From the cell containing the given text, extract its center point as [x, y] coordinate. 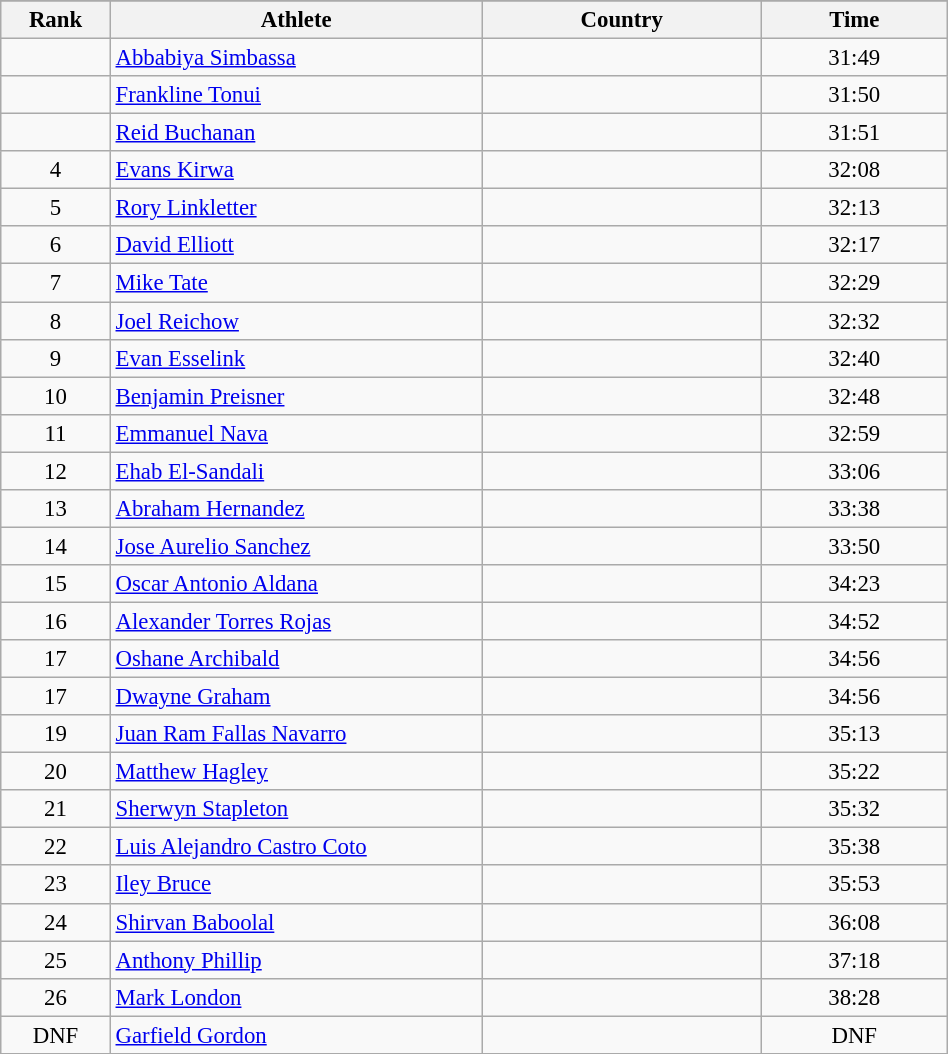
Ehab El-Sandali [296, 471]
19 [56, 734]
Dwayne Graham [296, 697]
38:28 [854, 997]
32:17 [854, 245]
12 [56, 471]
33:06 [854, 471]
32:59 [854, 433]
34:52 [854, 621]
Evan Esselink [296, 358]
David Elliott [296, 245]
10 [56, 396]
24 [56, 922]
31:49 [854, 58]
32:29 [854, 283]
Abbabiya Simbassa [296, 58]
Reid Buchanan [296, 133]
5 [56, 208]
Sherwyn Stapleton [296, 809]
Oscar Antonio Aldana [296, 584]
Benjamin Preisner [296, 396]
Mike Tate [296, 283]
11 [56, 433]
15 [56, 584]
33:50 [854, 546]
4 [56, 170]
35:22 [854, 772]
31:51 [854, 133]
Oshane Archibald [296, 659]
Abraham Hernandez [296, 509]
8 [56, 321]
Shirvan Baboolal [296, 922]
25 [56, 960]
32:08 [854, 170]
7 [56, 283]
9 [56, 358]
6 [56, 245]
32:13 [854, 208]
33:38 [854, 509]
20 [56, 772]
22 [56, 847]
Time [854, 20]
Alexander Torres Rojas [296, 621]
Evans Kirwa [296, 170]
Jose Aurelio Sanchez [296, 546]
Iley Bruce [296, 885]
13 [56, 509]
16 [56, 621]
32:48 [854, 396]
34:23 [854, 584]
Country [622, 20]
Mark London [296, 997]
Rank [56, 20]
21 [56, 809]
31:50 [854, 95]
32:40 [854, 358]
35:38 [854, 847]
36:08 [854, 922]
35:53 [854, 885]
Athlete [296, 20]
Matthew Hagley [296, 772]
14 [56, 546]
Luis Alejandro Castro Coto [296, 847]
Frankline Tonui [296, 95]
Joel Reichow [296, 321]
Garfield Gordon [296, 1035]
23 [56, 885]
32:32 [854, 321]
Juan Ram Fallas Navarro [296, 734]
Rory Linkletter [296, 208]
Anthony Phillip [296, 960]
26 [56, 997]
Emmanuel Nava [296, 433]
37:18 [854, 960]
35:13 [854, 734]
35:32 [854, 809]
